Return (X, Y) of the center of cell containing provided text 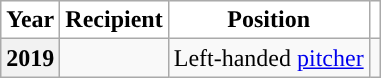
Year (30, 20)
2019 (30, 58)
Recipient (114, 20)
Position (268, 20)
Left-handed pitcher (268, 58)
